Search for the cell housing the specified text and yield its [x, y] center coordinate. 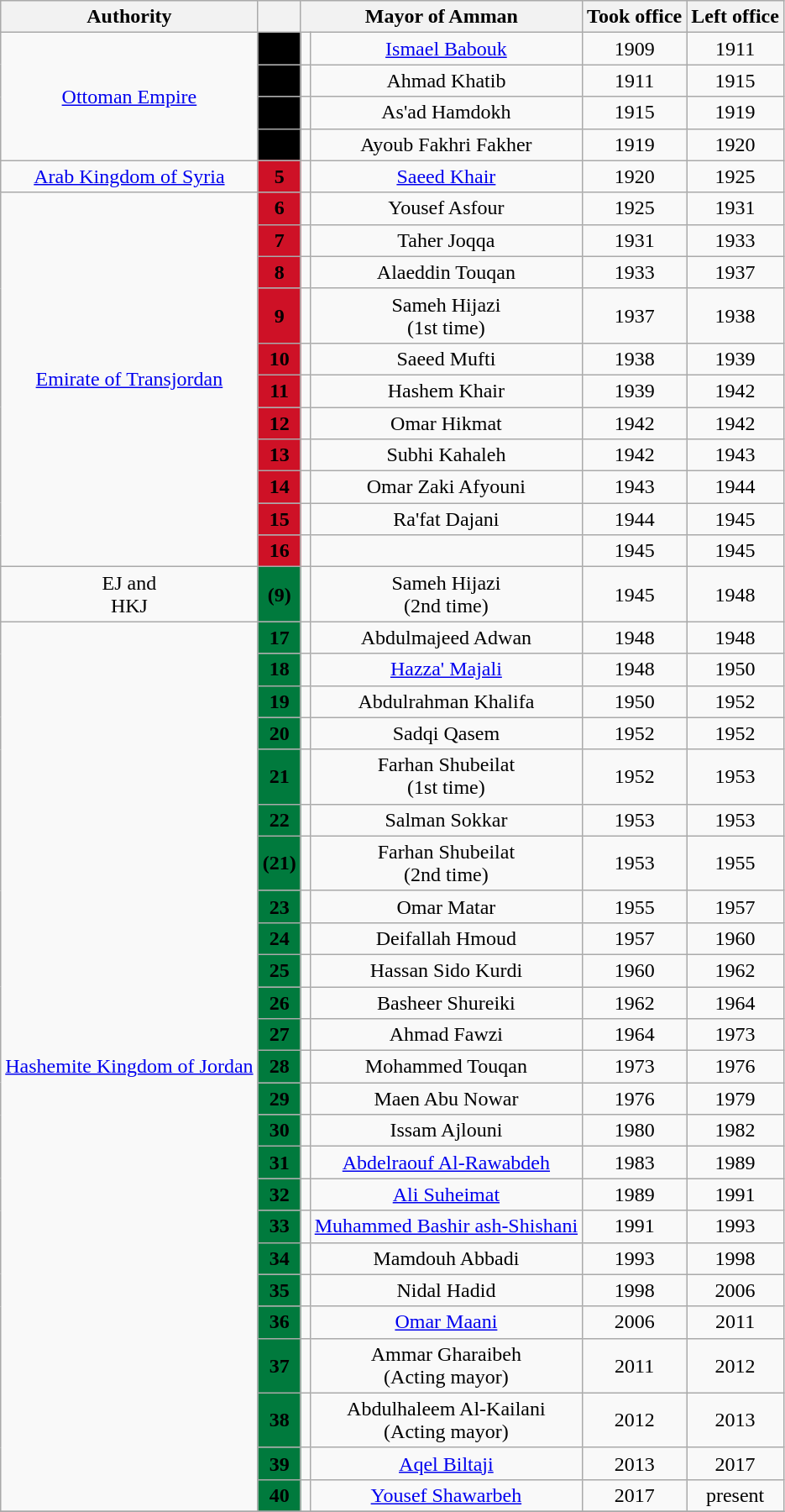
Issam Ajlouni [446, 1131]
Ammar Gharaibeh (Acting mayor) [446, 1366]
29 [279, 1099]
Ahmad Fawzi [446, 1035]
Emirate of Transjordan [129, 380]
As'ad Hamdokh [446, 113]
Omar Matar [446, 906]
38 [279, 1420]
Omar Zaki Afyouni [446, 487]
40 [279, 1495]
34 [279, 1258]
Left office [735, 17]
1983 [635, 1163]
2 [279, 81]
Yousef Shawarbeh [446, 1495]
1982 [735, 1131]
EJ andHKJ [129, 595]
13 [279, 455]
5 [279, 176]
26 [279, 1002]
Arab Kingdom of Syria [129, 176]
37 [279, 1366]
24 [279, 938]
1909 [635, 49]
28 [279, 1067]
Nidal Hadid [446, 1290]
Saeed Khair [446, 176]
1980 [635, 1131]
6 [279, 208]
Farhan Shubeilat (2nd time) [446, 864]
27 [279, 1035]
Abdulmajeed Adwan [446, 638]
39 [279, 1463]
Ahmad Khatib [446, 81]
(21) [279, 864]
Alaeddin Touqan [446, 272]
Ayoub Fakhri Fakher [446, 144]
18 [279, 669]
Hazza' Majali [446, 669]
Farhan Shubeilat (1st time) [446, 776]
16 [279, 551]
Hashem Khair [446, 391]
Ra'fat Dajani [446, 519]
4 [279, 144]
22 [279, 820]
23 [279, 906]
14 [279, 487]
Sameh Hijazi (2nd time) [446, 595]
10 [279, 359]
32 [279, 1194]
Hassan Sido Kurdi [446, 970]
8 [279, 272]
Deifallah Hmoud [446, 938]
33 [279, 1226]
Taher Joqqa [446, 240]
Mamdouh Abbadi [446, 1258]
12 [279, 423]
Ismael Babouk [446, 49]
Basheer Shureiki [446, 1002]
Subhi Kahaleh [446, 455]
3 [279, 113]
Ali Suheimat [446, 1194]
(9) [279, 595]
Mayor of Amman [442, 17]
35 [279, 1290]
Abdelraouf Al-Rawabdeh [446, 1163]
15 [279, 519]
11 [279, 391]
31 [279, 1163]
Ottoman Empire [129, 97]
25 [279, 970]
1979 [735, 1099]
Authority [129, 17]
20 [279, 733]
19 [279, 701]
Sameh Hijazi (1st time) [446, 316]
Sadqi Qasem [446, 733]
17 [279, 638]
Muhammed Bashir ash-Shishani [446, 1226]
Took office [635, 17]
36 [279, 1322]
Mohammed Touqan [446, 1067]
Omar Hikmat [446, 423]
1 [279, 49]
9 [279, 316]
present [735, 1495]
Yousef Asfour [446, 208]
30 [279, 1131]
Abdulrahman Khalifa [446, 701]
Omar Maani [446, 1322]
Saeed Mufti [446, 359]
Abdulhaleem Al-Kailani (Acting mayor) [446, 1420]
Aqel Biltaji [446, 1463]
Hashemite Kingdom of Jordan [129, 1067]
Salman Sokkar [446, 820]
21 [279, 776]
7 [279, 240]
Maen Abu Nowar [446, 1099]
